Identify which cell holds the provided text, then report its [X, Y] central coordinate. 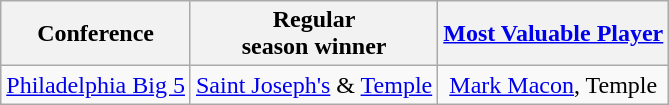
Most Valuable Player [554, 34]
Conference [96, 34]
Regular season winner [314, 34]
Philadelphia Big 5 [96, 85]
Saint Joseph's & Temple [314, 85]
Mark Macon, Temple [554, 85]
